Identify which cell holds the provided text, then report its [x, y] central coordinate. 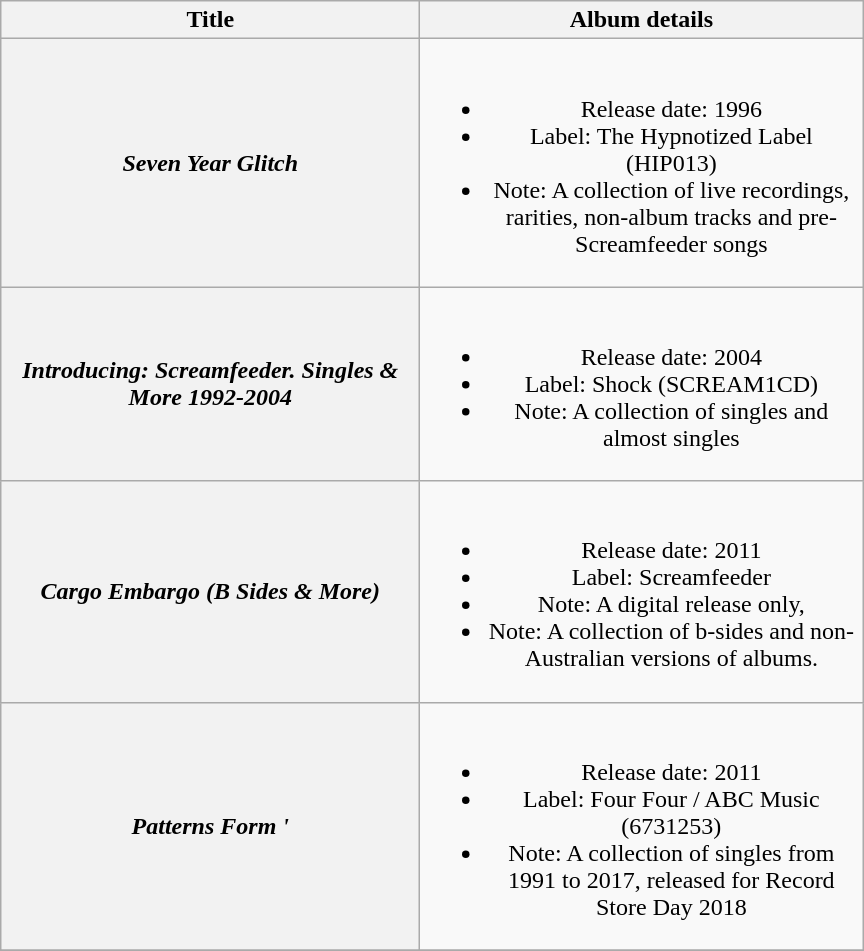
Release date: 2011Label: Four Four / ABC Music (6731253)Note: A collection of singles from 1991 to 2017, released for Record Store Day 2018 [642, 826]
Patterns Form ' [210, 826]
Cargo Embargo (B Sides & More) [210, 592]
Release date: 2011Label: ScreamfeederNote: A digital release only,Note: A collection of b-sides and non-Australian versions of albums. [642, 592]
Release date: 1996Label: The Hypnotized Label (HIP013)Note: A collection of live recordings, rarities, non-album tracks and pre-Screamfeeder songs [642, 163]
Seven Year Glitch [210, 163]
Release date: 2004Label: Shock (SCREAM1CD)Note: A collection of singles and almost singles [642, 384]
Title [210, 20]
Introducing: Screamfeeder. Singles & More 1992-2004 [210, 384]
Album details [642, 20]
